Detect which cell encompasses the target text, then output its (X, Y) center coordinate. 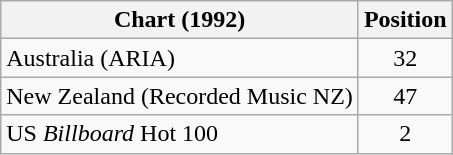
New Zealand (Recorded Music NZ) (180, 96)
US Billboard Hot 100 (180, 134)
Chart (1992) (180, 20)
Position (405, 20)
32 (405, 58)
2 (405, 134)
Australia (ARIA) (180, 58)
47 (405, 96)
